Detect which cell encompasses the target text, then output its [x, y] center coordinate. 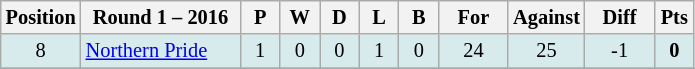
Position [41, 17]
B [419, 17]
Pts [674, 17]
Northern Pride [161, 51]
L [379, 17]
W [300, 17]
D [340, 17]
Against [546, 17]
Diff [620, 17]
P [260, 17]
24 [474, 51]
-1 [620, 51]
For [474, 17]
25 [546, 51]
8 [41, 51]
Round 1 – 2016 [161, 17]
